Return [X, Y] of the center of cell containing provided text 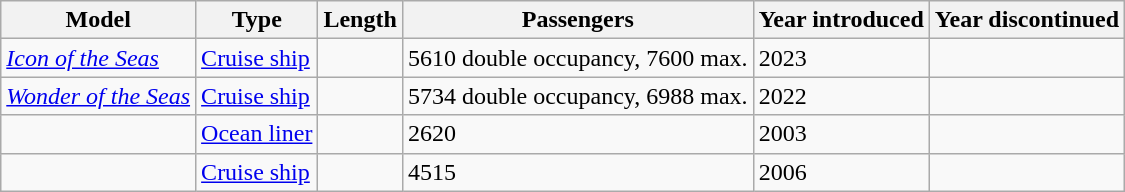
Year discontinued [1026, 20]
Year introduced [841, 20]
2003 [841, 134]
Wonder of the Seas [98, 96]
Passengers [578, 20]
Model [98, 20]
2620 [578, 134]
5734 double occupancy, 6988 max. [578, 96]
4515 [578, 172]
Type [257, 20]
2023 [841, 58]
2006 [841, 172]
Icon of the Seas [98, 58]
5610 double occupancy, 7600 max. [578, 58]
2022 [841, 96]
Length [360, 20]
Ocean liner [257, 134]
